Extract the (X, Y) coordinate from the center of the cell holding the provided text.  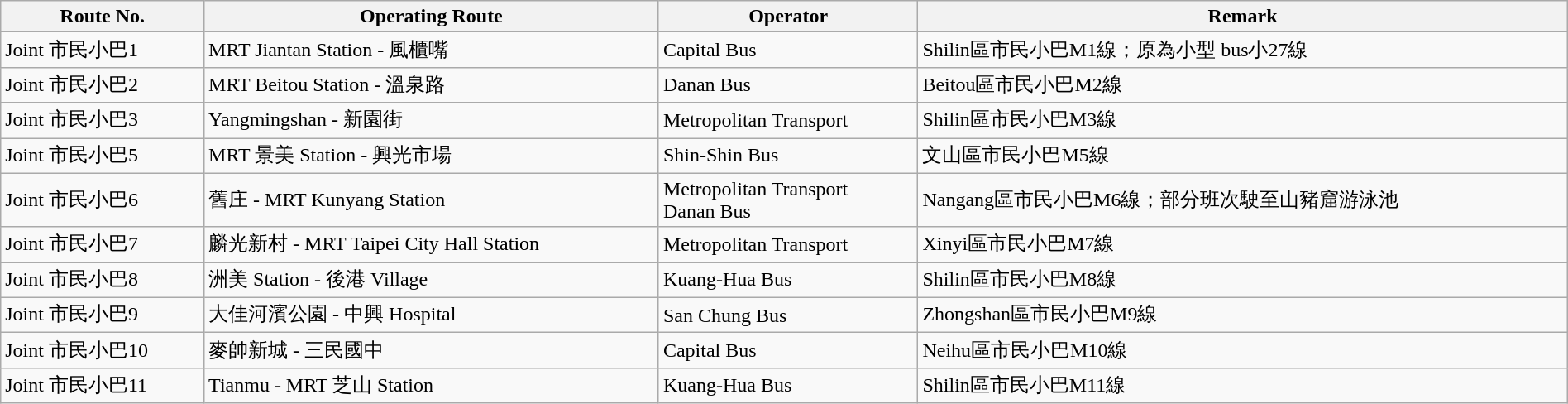
Joint 市民小巴3 (103, 121)
Xinyi區市民小巴M7線 (1242, 245)
Operating Route (432, 17)
Shin-Shin Bus (788, 156)
Route No. (103, 17)
Joint 市民小巴6 (103, 200)
麥帥新城 - 三民國中 (432, 351)
Remark (1242, 17)
Shilin區市民小巴M1線；原為小型 bus小27線 (1242, 50)
洲美 Station - 後港 Village (432, 280)
Zhongshan區市民小巴M9線 (1242, 315)
麟光新村 - MRT Taipei City Hall Station (432, 245)
Joint 市民小巴10 (103, 351)
Joint 市民小巴11 (103, 386)
Joint 市民小巴1 (103, 50)
Joint 市民小巴9 (103, 315)
Joint 市民小巴5 (103, 156)
Neihu區市民小巴M10線 (1242, 351)
Shilin區市民小巴M3線 (1242, 121)
Joint 市民小巴8 (103, 280)
Operator (788, 17)
MRT Beitou Station - 溫泉路 (432, 84)
Danan Bus (788, 84)
Shilin區市民小巴M8線 (1242, 280)
Metropolitan TransportDanan Bus (788, 200)
舊庄 - MRT Kunyang Station (432, 200)
Beitou區市民小巴M2線 (1242, 84)
Tianmu - MRT 芝山 Station (432, 386)
大佳河濱公園 - 中興 Hospital (432, 315)
Joint 市民小巴7 (103, 245)
Yangmingshan - 新園街 (432, 121)
Nangang區市民小巴M6線；部分班次駛至山豬窟游泳池 (1242, 200)
Shilin區市民小巴M11線 (1242, 386)
文山區市民小巴M5線 (1242, 156)
Joint 市民小巴2 (103, 84)
San Chung Bus (788, 315)
MRT Jiantan Station - 風櫃嘴 (432, 50)
MRT 景美 Station - 興光市場 (432, 156)
